Find where the given text appears and provide that cell's center as (X, Y) coordinate. 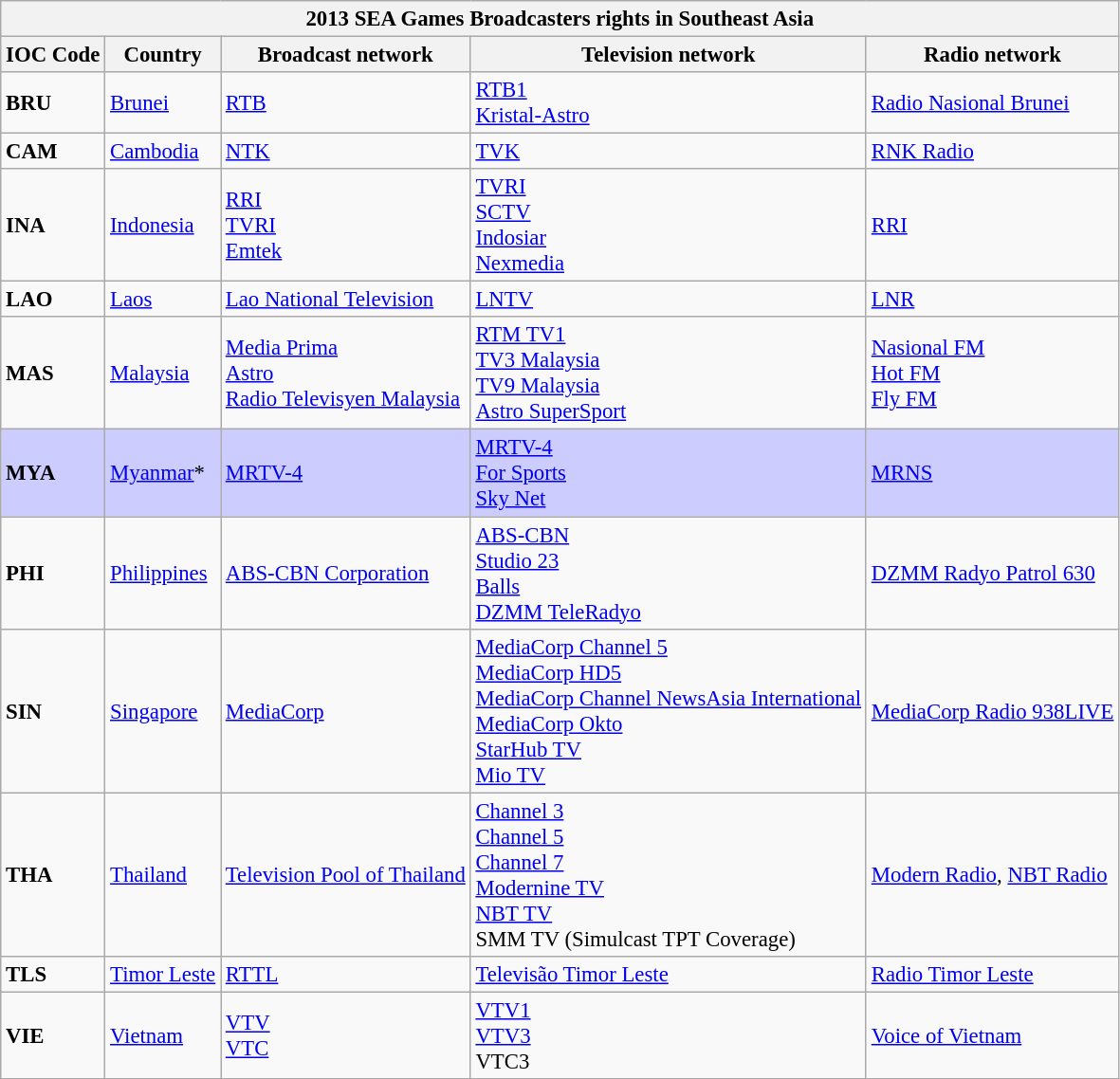
VTVVTC (345, 1035)
PHI (53, 573)
RRITVRIEmtek (345, 226)
MYA (53, 473)
RTB (345, 102)
MediaCorp (345, 711)
RRI (992, 226)
Radio network (992, 55)
LNTV (668, 300)
ABS-CBN Corporation (345, 573)
ABS-CBNStudio 23BallsDZMM TeleRadyo (668, 573)
Brunei (163, 102)
Laos (163, 300)
TVRISCTVIndosiarNexmedia (668, 226)
Vietnam (163, 1035)
Radio Nasional Brunei (992, 102)
Philippines (163, 573)
MediaCorp Channel 5MediaCorp HD5MediaCorp Channel NewsAsia InternationalMediaCorp OktoStarHub TVMio TV (668, 711)
Singapore (163, 711)
Television Pool of Thailand (345, 874)
Media PrimaAstroRadio Televisyen Malaysia (345, 374)
2013 SEA Games Broadcasters rights in Southeast Asia (560, 19)
Myanmar* (163, 473)
MediaCorp Radio 938LIVE (992, 711)
NTK (345, 152)
RTTL (345, 974)
MRTV-4 (345, 473)
Malaysia (163, 374)
Indonesia (163, 226)
SIN (53, 711)
VIE (53, 1035)
DZMM Radyo Patrol 630 (992, 573)
Television network (668, 55)
Cambodia (163, 152)
Timor Leste (163, 974)
VTV1VTV3VTC3 (668, 1035)
Broadcast network (345, 55)
Voice of Vietnam (992, 1035)
TVK (668, 152)
TLS (53, 974)
RNK Radio (992, 152)
Nasional FMHot FMFly FM (992, 374)
Televisão Timor Leste (668, 974)
LNR (992, 300)
BRU (53, 102)
MRTV-4For SportsSky Net (668, 473)
CAM (53, 152)
MRNS (992, 473)
Radio Timor Leste (992, 974)
Lao National Television (345, 300)
IOC Code (53, 55)
RTB1Kristal-Astro (668, 102)
MAS (53, 374)
INA (53, 226)
RTM TV1TV3 MalaysiaTV9 MalaysiaAstro SuperSport (668, 374)
Modern Radio, NBT Radio (992, 874)
Channel 3Channel 5Channel 7Modernine TVNBT TV SMM TV (Simulcast TPT Coverage) (668, 874)
Country (163, 55)
THA (53, 874)
LAO (53, 300)
Thailand (163, 874)
